Provide the (x, y) coordinate of the cell's center where the given text is located.  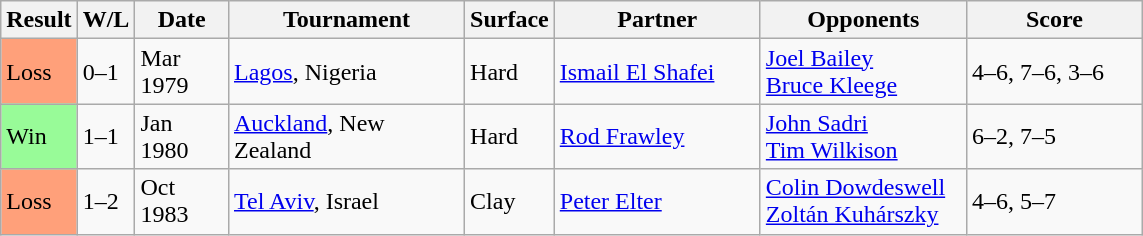
Partner (657, 20)
6–2, 7–5 (1054, 136)
Auckland, New Zealand (346, 136)
1–1 (106, 136)
Jan 1980 (182, 136)
Mar 1979 (182, 72)
Peter Elter (657, 202)
Oct 1983 (182, 202)
Tel Aviv, Israel (346, 202)
1–2 (106, 202)
Colin Dowdeswell Zoltán Kuhárszky (863, 202)
Date (182, 20)
Result (39, 20)
Lagos, Nigeria (346, 72)
Rod Frawley (657, 136)
Opponents (863, 20)
Score (1054, 20)
Clay (510, 202)
Ismail El Shafei (657, 72)
0–1 (106, 72)
Win (39, 136)
4–6, 5–7 (1054, 202)
Tournament (346, 20)
Joel Bailey Bruce Kleege (863, 72)
4–6, 7–6, 3–6 (1054, 72)
W/L (106, 20)
John Sadri Tim Wilkison (863, 136)
Surface (510, 20)
